Find where the given text appears and provide that cell's center as [X, Y] coordinate. 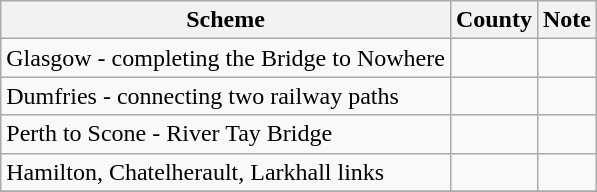
Dumfries - connecting two railway paths [226, 96]
Scheme [226, 20]
Note [566, 20]
Glasgow - completing the Bridge to Nowhere [226, 58]
Hamilton, Chatelherault, Larkhall links [226, 172]
Perth to Scone - River Tay Bridge [226, 134]
County [494, 20]
